Output the (x, y) coordinate of the center of the cell containing the given text.  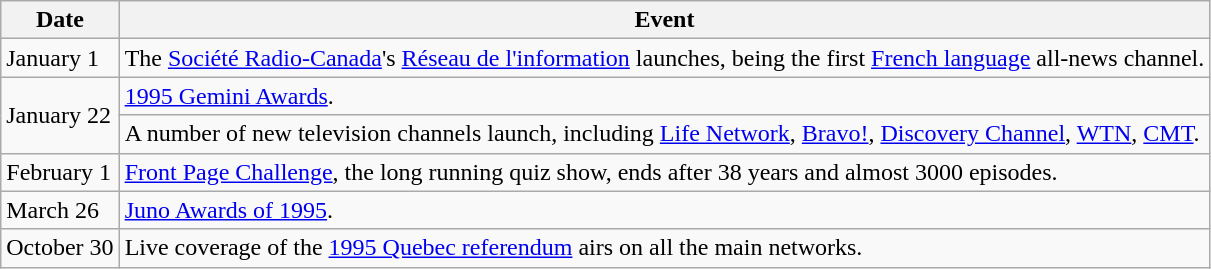
Front Page Challenge, the long running quiz show, ends after 38 years and almost 3000 episodes. (664, 172)
January 1 (60, 58)
1995 Gemini Awards. (664, 96)
February 1 (60, 172)
Juno Awards of 1995. (664, 210)
January 22 (60, 115)
October 30 (60, 248)
Live coverage of the 1995 Quebec referendum airs on all the main networks. (664, 248)
A number of new television channels launch, including Life Network, Bravo!, Discovery Channel, WTN, CMT. (664, 134)
Event (664, 20)
Date (60, 20)
March 26 (60, 210)
The Société Radio-Canada's Réseau de l'information launches, being the first French language all-news channel. (664, 58)
